From the cell containing the given text, extract its center point as (x, y) coordinate. 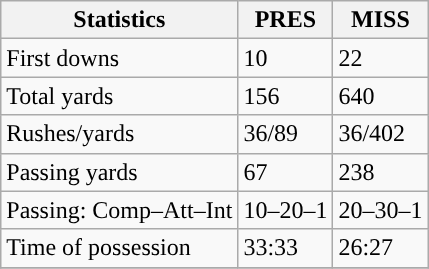
20–30–1 (380, 210)
26:27 (380, 248)
33:33 (286, 248)
10–20–1 (286, 210)
156 (286, 96)
10 (286, 58)
MISS (380, 20)
Statistics (120, 20)
First downs (120, 58)
238 (380, 172)
640 (380, 96)
PRES (286, 20)
Passing yards (120, 172)
22 (380, 58)
36/402 (380, 134)
Rushes/yards (120, 134)
67 (286, 172)
36/89 (286, 134)
Passing: Comp–Att–Int (120, 210)
Time of possession (120, 248)
Total yards (120, 96)
